Return (X, Y) of the center of cell containing provided text 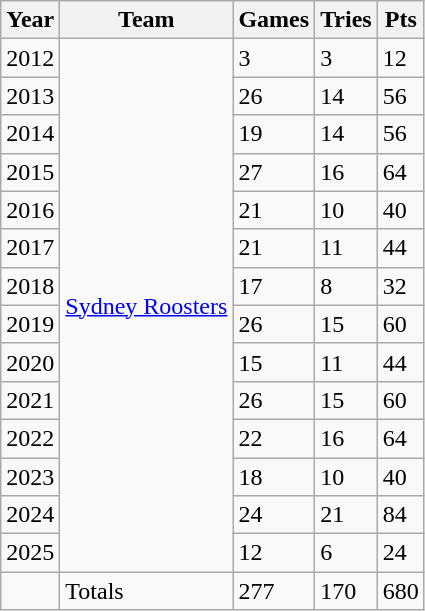
2023 (30, 477)
8 (346, 286)
Pts (400, 20)
17 (274, 286)
2017 (30, 248)
19 (274, 134)
Sydney Roosters (146, 306)
2021 (30, 400)
2014 (30, 134)
Team (146, 20)
170 (346, 591)
2020 (30, 362)
2019 (30, 324)
Games (274, 20)
680 (400, 591)
6 (346, 553)
Year (30, 20)
Tries (346, 20)
2013 (30, 96)
22 (274, 438)
2015 (30, 172)
2025 (30, 553)
2018 (30, 286)
84 (400, 515)
27 (274, 172)
2024 (30, 515)
2022 (30, 438)
Totals (146, 591)
2016 (30, 210)
32 (400, 286)
277 (274, 591)
2012 (30, 58)
18 (274, 477)
